Scan for the cell matching the given text and deliver its (x, y) coordinate at center. 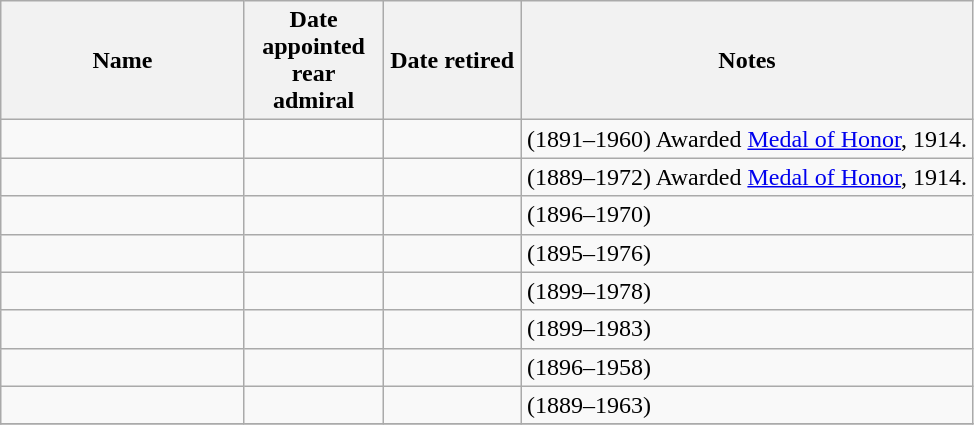
Date retired (452, 60)
Date appointed rear admiral (314, 60)
(1889–1972) Awarded Medal of Honor, 1914. (746, 177)
(1895–1976) (746, 253)
(1899–1978) (746, 291)
Notes (746, 60)
(1896–1970) (746, 215)
Name (123, 60)
(1899–1983) (746, 329)
(1891–1960) Awarded Medal of Honor, 1914. (746, 139)
(1889–1963) (746, 405)
(1896–1958) (746, 367)
